Capture the cell that displays the provided text and extract its [X, Y] central coordinate. 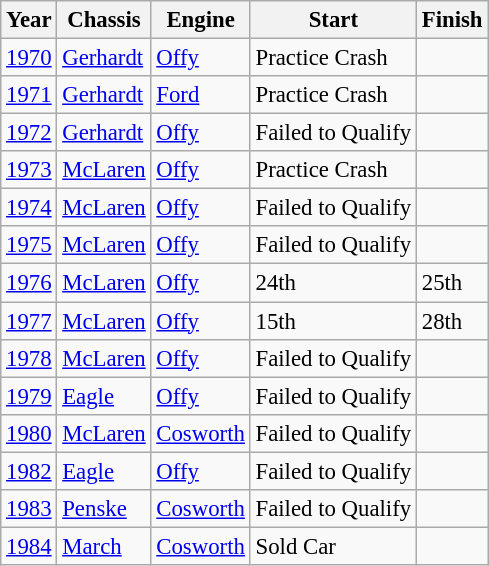
1984 [29, 546]
1980 [29, 433]
Start [333, 20]
25th [452, 283]
1972 [29, 133]
Sold Car [333, 546]
Ford [200, 95]
Penske [104, 509]
1978 [29, 358]
1974 [29, 208]
1971 [29, 95]
1973 [29, 170]
1982 [29, 471]
Year [29, 20]
1975 [29, 245]
28th [452, 321]
Chassis [104, 20]
1983 [29, 509]
1970 [29, 58]
24th [333, 283]
Engine [200, 20]
March [104, 546]
Finish [452, 20]
15th [333, 321]
1976 [29, 283]
1977 [29, 321]
1979 [29, 396]
